Search for the cell housing the specified text and yield its [X, Y] center coordinate. 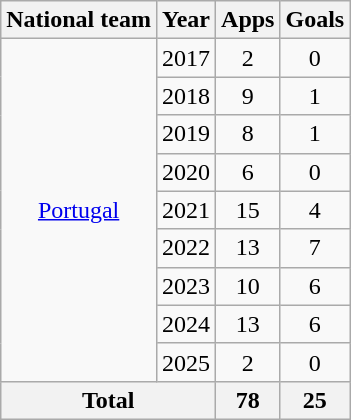
2021 [186, 210]
2023 [186, 286]
2018 [186, 96]
National team [79, 20]
7 [315, 248]
Year [186, 20]
2022 [186, 248]
Apps [248, 20]
25 [315, 400]
15 [248, 210]
Total [108, 400]
Portugal [79, 210]
9 [248, 96]
2024 [186, 324]
2019 [186, 134]
2017 [186, 58]
2020 [186, 172]
8 [248, 134]
10 [248, 286]
78 [248, 400]
2025 [186, 362]
Goals [315, 20]
4 [315, 210]
